Provide the (x, y) coordinate of the cell's center where the given text is located.  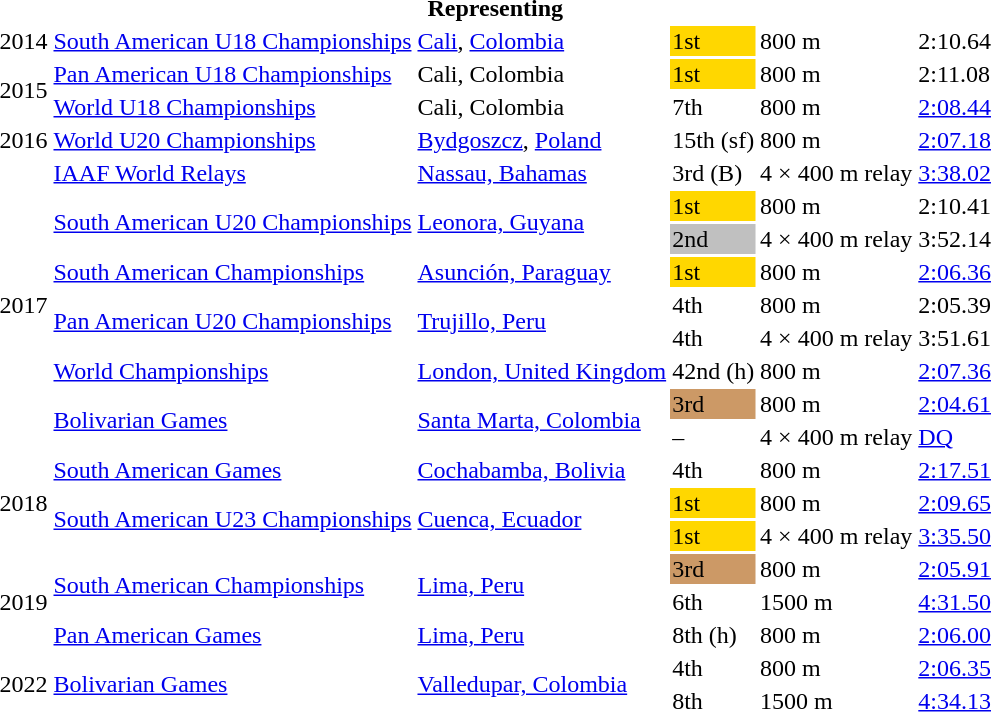
3rd (B) (714, 173)
Bolivarian Games (232, 420)
Bydgoszcz, Poland (542, 140)
South American U20 Championships (232, 222)
South American U23 Championships (232, 520)
World U18 Championships (232, 107)
2nd (714, 239)
South American U18 Championships (232, 41)
IAAF World Relays (232, 173)
Pan American Games (232, 635)
World U20 Championships (232, 140)
15th (sf) (714, 140)
Nassau, Bahamas (542, 173)
6th (714, 602)
Pan American U18 Championships (232, 74)
1500 m (836, 602)
Cuenca, Ecuador (542, 520)
Cochabamba, Bolivia (542, 470)
Leonora, Guyana (542, 222)
Trujillo, Peru (542, 322)
Pan American U20 Championships (232, 322)
– (714, 437)
South American Games (232, 470)
42nd (h) (714, 371)
Asunción, Paraguay (542, 272)
7th (714, 107)
8th (h) (714, 635)
Santa Marta, Colombia (542, 420)
London, United Kingdom (542, 371)
World Championships (232, 371)
